Pinpoint the cell where the given text exists, returning its (x, y) midpoint coordinate. 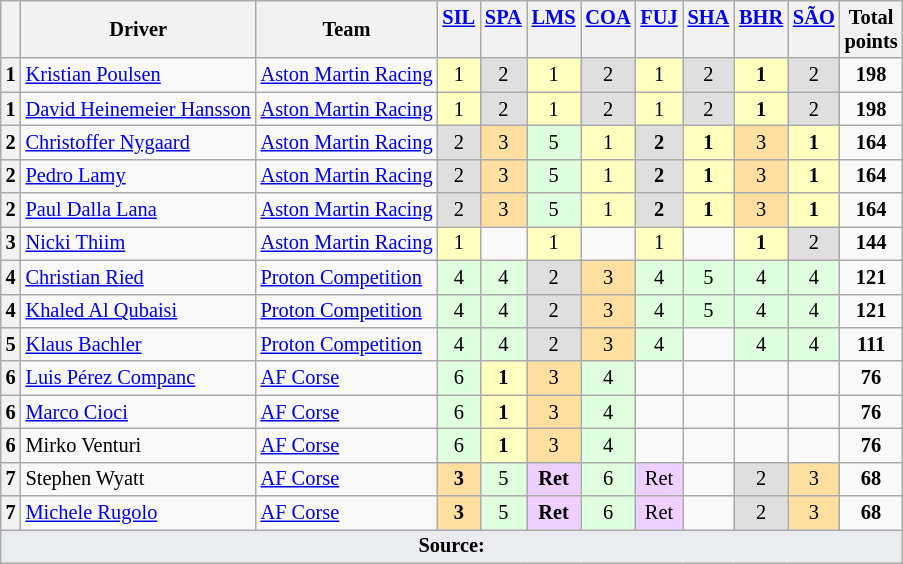
Totalpoints (872, 29)
Source: (452, 546)
SHA (709, 29)
Michele Rugolo (138, 513)
COA (608, 29)
SPA (504, 29)
Pedro Lamy (138, 176)
SIL (458, 29)
Marco Cioci (138, 412)
144 (872, 243)
Khaled Al Qubaisi (138, 311)
Team (347, 29)
Kristian Poulsen (138, 75)
Klaus Bachler (138, 344)
Christian Ried (138, 277)
Stephen Wyatt (138, 479)
111 (872, 344)
Driver (138, 29)
Mirko Venturi (138, 445)
LMS (554, 29)
Christoffer Nygaard (138, 142)
Paul Dalla Lana (138, 210)
FUJ (660, 29)
BHR (761, 29)
Luis Pérez Companc (138, 378)
David Heinemeier Hansson (138, 109)
SÃO (814, 29)
Nicki Thiim (138, 243)
